Scan for the cell matching the given text and deliver its (x, y) coordinate at center. 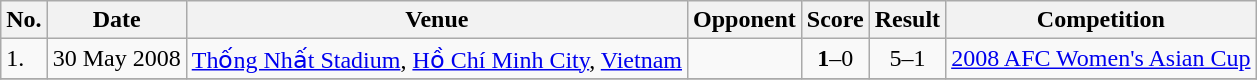
Score (835, 20)
1. (24, 59)
5–1 (907, 59)
30 May 2008 (116, 59)
Competition (1101, 20)
Date (116, 20)
2008 AFC Women's Asian Cup (1101, 59)
No. (24, 20)
1–0 (835, 59)
Venue (436, 20)
Thống Nhất Stadium, Hồ Chí Minh City, Vietnam (436, 59)
Result (907, 20)
Opponent (745, 20)
